For the text-containing cell, return its midpoint in [X, Y] coordinate format. 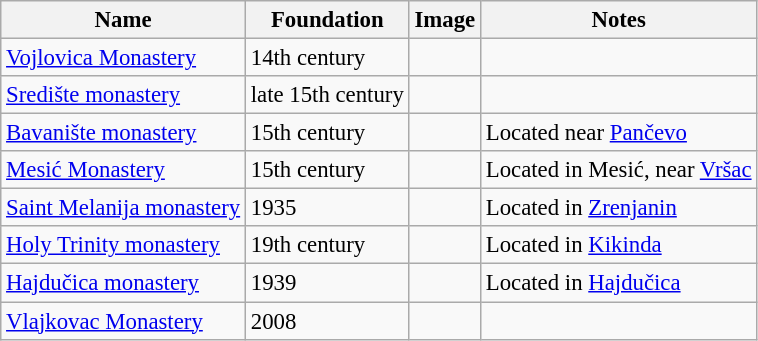
Hajdučica monastery [124, 283]
Located in Mesić, near Vršac [618, 170]
19th century [327, 245]
1939 [327, 283]
Located in Kikinda [618, 245]
Notes [618, 20]
late 15th century [327, 95]
1935 [327, 208]
Središte monastery [124, 95]
Located in Zrenjanin [618, 208]
Mesić Monastery [124, 170]
Vojlovica Monastery [124, 58]
Image [444, 20]
Holy Trinity monastery [124, 245]
Foundation [327, 20]
Located in Hajdučica [618, 283]
Saint Melanija monastery [124, 208]
Bavanište monastery [124, 133]
14th century [327, 58]
Located near Pančevo [618, 133]
2008 [327, 321]
Vlajkovac Monastery [124, 321]
Name [124, 20]
